Output the (X, Y) coordinate of the center of the cell containing the given text.  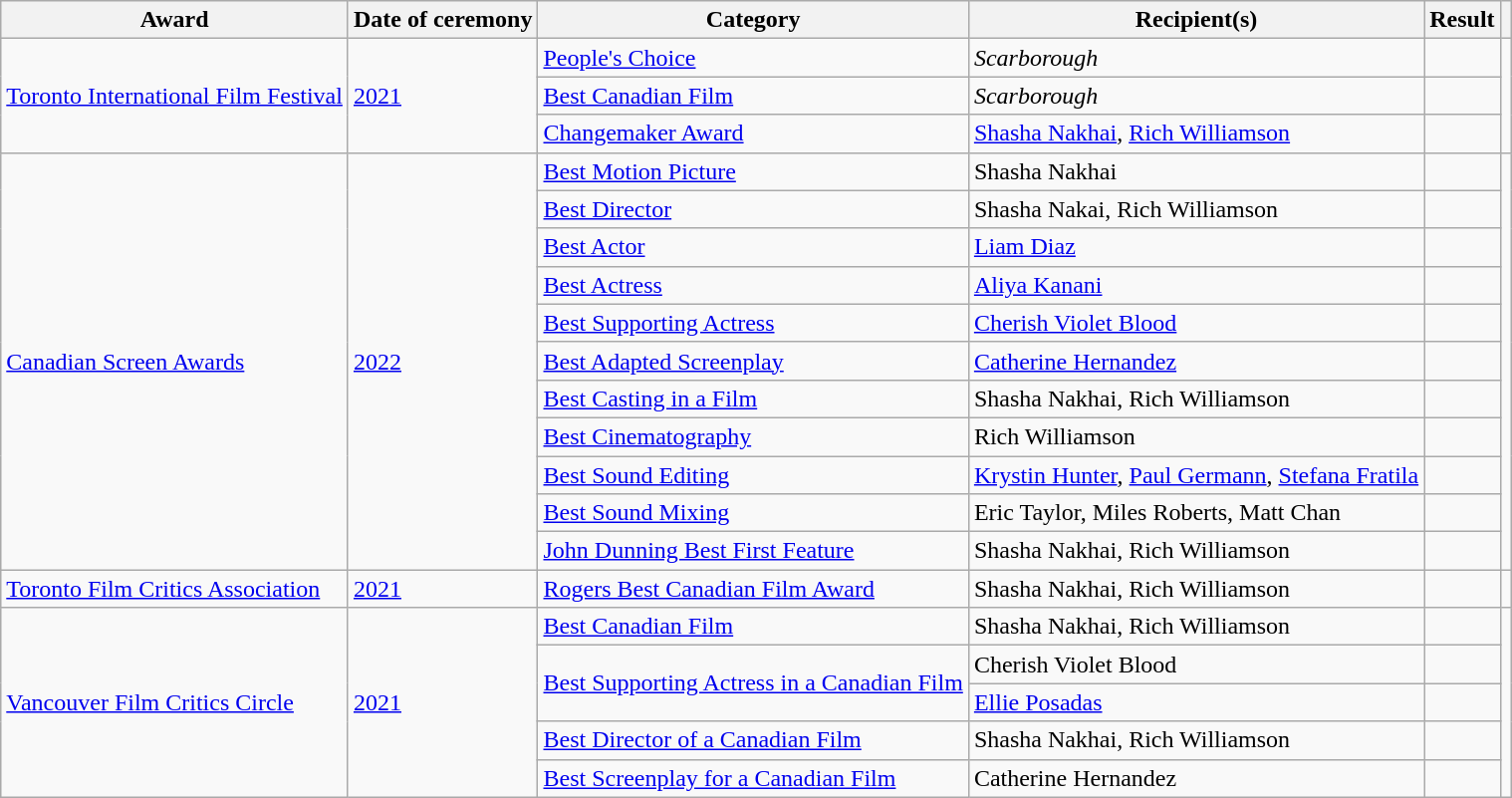
Krystin Hunter, Paul Germann, Stefana Fratila (1195, 475)
Liam Diaz (1195, 247)
Result (1462, 20)
Recipient(s) (1195, 20)
Best Cinematography (753, 436)
Award (175, 20)
Best Supporting Actress in a Canadian Film (753, 683)
Category (753, 20)
Rich Williamson (1195, 436)
Ellie Posadas (1195, 702)
Best Adapted Screenplay (753, 361)
Shasha Nakhai (1195, 171)
Aliya Kanani (1195, 285)
John Dunning Best First Feature (753, 551)
2022 (442, 361)
Rogers Best Canadian Film Award (753, 589)
Canadian Screen Awards (175, 361)
People's Choice (753, 58)
Vancouver Film Critics Circle (175, 702)
Shasha Nakai, Rich Williamson (1195, 209)
Date of ceremony (442, 20)
Best Screenplay for a Canadian Film (753, 778)
Toronto International Film Festival (175, 96)
Best Director (753, 209)
Best Casting in a Film (753, 399)
Best Actor (753, 247)
Best Sound Editing (753, 475)
Best Supporting Actress (753, 323)
Best Actress (753, 285)
Best Motion Picture (753, 171)
Best Director of a Canadian Film (753, 740)
Best Sound Mixing (753, 513)
Eric Taylor, Miles Roberts, Matt Chan (1195, 513)
Changemaker Award (753, 133)
Toronto Film Critics Association (175, 589)
